Return the [X, Y] coordinate for the center point of the cell that contains the specified text.  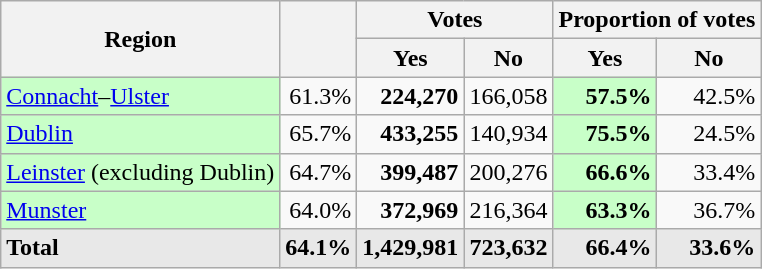
Proportion of votes [657, 20]
399,487 [410, 172]
Leinster (excluding Dublin) [140, 172]
42.5% [709, 96]
224,270 [410, 96]
33.4% [709, 172]
64.1% [318, 248]
140,934 [508, 134]
1,429,981 [410, 248]
Munster [140, 210]
33.6% [709, 248]
65.7% [318, 134]
723,632 [508, 248]
64.0% [318, 210]
75.5% [605, 134]
Region [140, 39]
66.4% [605, 248]
Connacht–Ulster [140, 96]
372,969 [410, 210]
166,058 [508, 96]
Dublin [140, 134]
Total [140, 248]
64.7% [318, 172]
Votes [455, 20]
433,255 [410, 134]
63.3% [605, 210]
66.6% [605, 172]
216,364 [508, 210]
200,276 [508, 172]
57.5% [605, 96]
61.3% [318, 96]
24.5% [709, 134]
36.7% [709, 210]
